Identify which cell holds the provided text, then report its [X, Y] central coordinate. 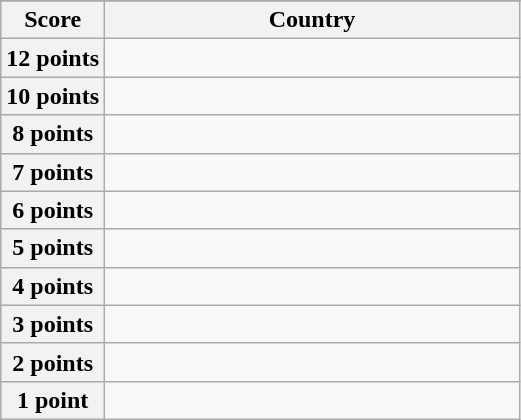
Score [53, 20]
7 points [53, 172]
Country [312, 20]
1 point [53, 400]
10 points [53, 96]
4 points [53, 286]
5 points [53, 248]
12 points [53, 58]
8 points [53, 134]
3 points [53, 324]
2 points [53, 362]
6 points [53, 210]
